Determine the [x, y] coordinate at the center of the cell enclosing the given text.  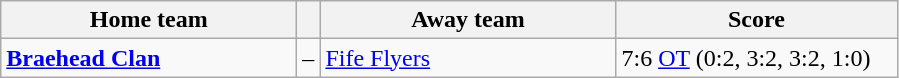
Home team [149, 20]
– [308, 58]
Score [756, 20]
7:6 OT (0:2, 3:2, 3:2, 1:0) [756, 58]
Away team [468, 20]
Braehead Clan [149, 58]
Fife Flyers [468, 58]
